Return the [x, y] coordinate for the center point of the cell that contains the specified text.  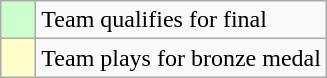
Team plays for bronze medal [182, 58]
Team qualifies for final [182, 20]
